Return the (x, y) coordinate for the center point of the cell that contains the specified text.  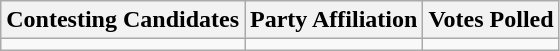
Party Affiliation (334, 20)
Contesting Candidates (123, 20)
Votes Polled (491, 20)
